For the text-containing cell, return its midpoint in (X, Y) coordinate format. 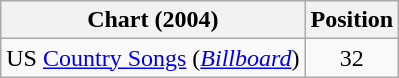
32 (352, 58)
US Country Songs (Billboard) (153, 58)
Position (352, 20)
Chart (2004) (153, 20)
